Scan for the cell matching the given text and deliver its (x, y) coordinate at center. 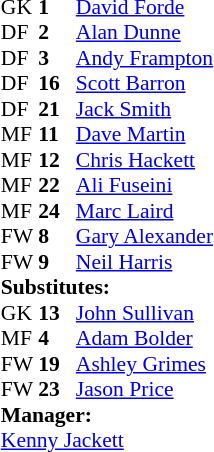
19 (57, 364)
Scott Barron (144, 83)
Substitutes: (107, 287)
16 (57, 83)
11 (57, 135)
Marc Laird (144, 211)
Jason Price (144, 389)
22 (57, 185)
2 (57, 33)
Ali Fuseini (144, 185)
3 (57, 58)
Alan Dunne (144, 33)
21 (57, 109)
John Sullivan (144, 313)
12 (57, 160)
Ashley Grimes (144, 364)
24 (57, 211)
Jack Smith (144, 109)
GK (20, 313)
Manager: (107, 415)
Gary Alexander (144, 237)
Chris Hackett (144, 160)
Andy Frampton (144, 58)
9 (57, 262)
8 (57, 237)
13 (57, 313)
Adam Bolder (144, 339)
Neil Harris (144, 262)
4 (57, 339)
Dave Martin (144, 135)
23 (57, 389)
